Determine the [x, y] coordinate at the center of the cell enclosing the given text.  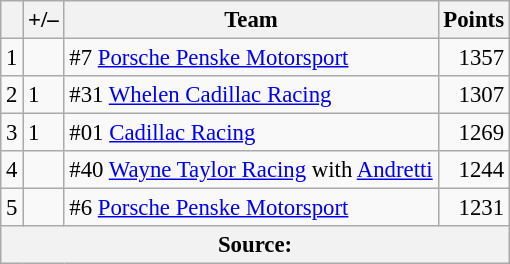
1231 [474, 208]
#40 Wayne Taylor Racing with Andretti [251, 170]
#01 Cadillac Racing [251, 133]
1269 [474, 133]
2 [12, 95]
Source: [256, 245]
Points [474, 20]
#31 Whelen Cadillac Racing [251, 95]
#6 Porsche Penske Motorsport [251, 208]
3 [12, 133]
1307 [474, 95]
1357 [474, 58]
Team [251, 20]
1244 [474, 170]
4 [12, 170]
5 [12, 208]
+/– [44, 20]
#7 Porsche Penske Motorsport [251, 58]
